From the cell containing the given text, extract its center point as (x, y) coordinate. 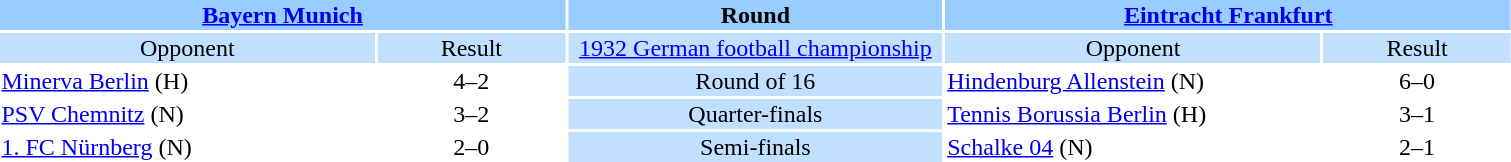
4–2 (472, 81)
2–1 (1416, 147)
3–1 (1416, 114)
Bayern Munich (282, 15)
Quarter-finals (756, 114)
2–0 (472, 147)
Round (756, 15)
Hindenburg Allenstein (N) (1134, 81)
PSV Chemnitz (N) (188, 114)
Semi-finals (756, 147)
6–0 (1416, 81)
Round of 16 (756, 81)
1932 German football championship (756, 48)
Schalke 04 (N) (1134, 147)
3–2 (472, 114)
Minerva Berlin (H) (188, 81)
Eintracht Frankfurt (1228, 15)
Tennis Borussia Berlin (H) (1134, 114)
1. FC Nürnberg (N) (188, 147)
